Detect which cell encompasses the target text, then output its (X, Y) center coordinate. 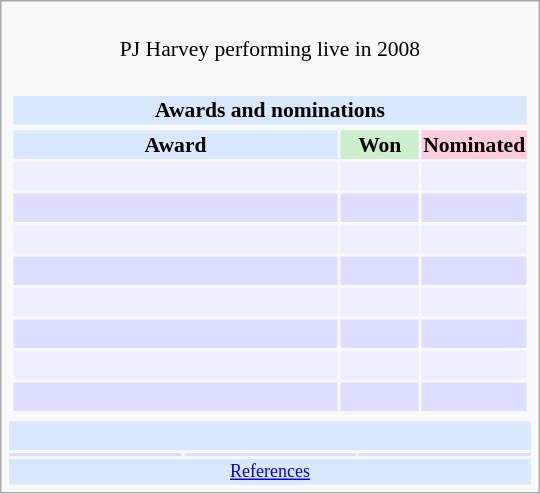
Awards and nominations Award Won Nominated (270, 242)
Awards and nominations (270, 110)
Nominated (474, 144)
PJ Harvey performing live in 2008 (270, 36)
References (270, 472)
Award (175, 144)
Won (380, 144)
